Provide the [x, y] coordinate of the cell's center where the given text is located.  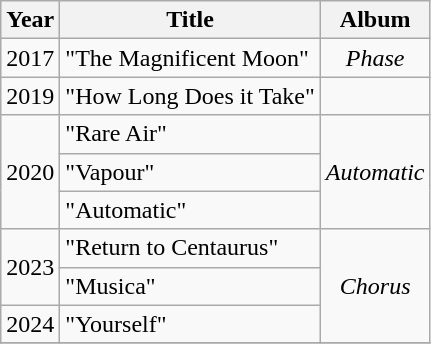
2019 [30, 96]
"Rare Air" [190, 134]
Automatic [375, 172]
Chorus [375, 286]
2023 [30, 267]
"Automatic" [190, 210]
"Vapour" [190, 172]
"Musica" [190, 286]
"Yourself" [190, 324]
2017 [30, 58]
Year [30, 20]
"The Magnificent Moon" [190, 58]
Title [190, 20]
2020 [30, 172]
Phase [375, 58]
"Return to Centaurus" [190, 248]
Album [375, 20]
2024 [30, 324]
"How Long Does it Take" [190, 96]
